Capture the cell that displays the provided text and extract its (x, y) central coordinate. 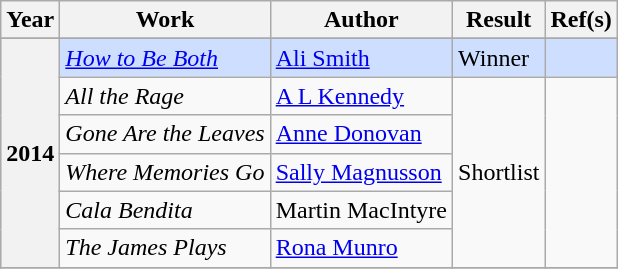
All the Rage (165, 96)
Year (30, 20)
Ali Smith (361, 58)
Author (361, 20)
Martin MacIntyre (361, 210)
Result (499, 20)
Shortlist (499, 172)
The James Plays (165, 248)
A L Kennedy (361, 96)
Ref(s) (581, 20)
Winner (499, 58)
Where Memories Go (165, 172)
Gone Are the Leaves (165, 134)
2014 (30, 153)
Sally Magnusson (361, 172)
Work (165, 20)
Cala Bendita (165, 210)
Rona Munro (361, 248)
How to Be Both (165, 58)
Anne Donovan (361, 134)
